From the cell containing the given text, extract its center point as (x, y) coordinate. 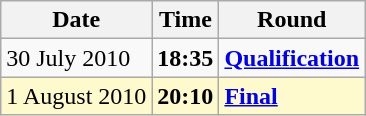
1 August 2010 (76, 96)
18:35 (186, 58)
Time (186, 20)
30 July 2010 (76, 58)
Date (76, 20)
Final (292, 96)
20:10 (186, 96)
Qualification (292, 58)
Round (292, 20)
